Return the [X, Y] coordinate for the center point of the cell that contains the specified text.  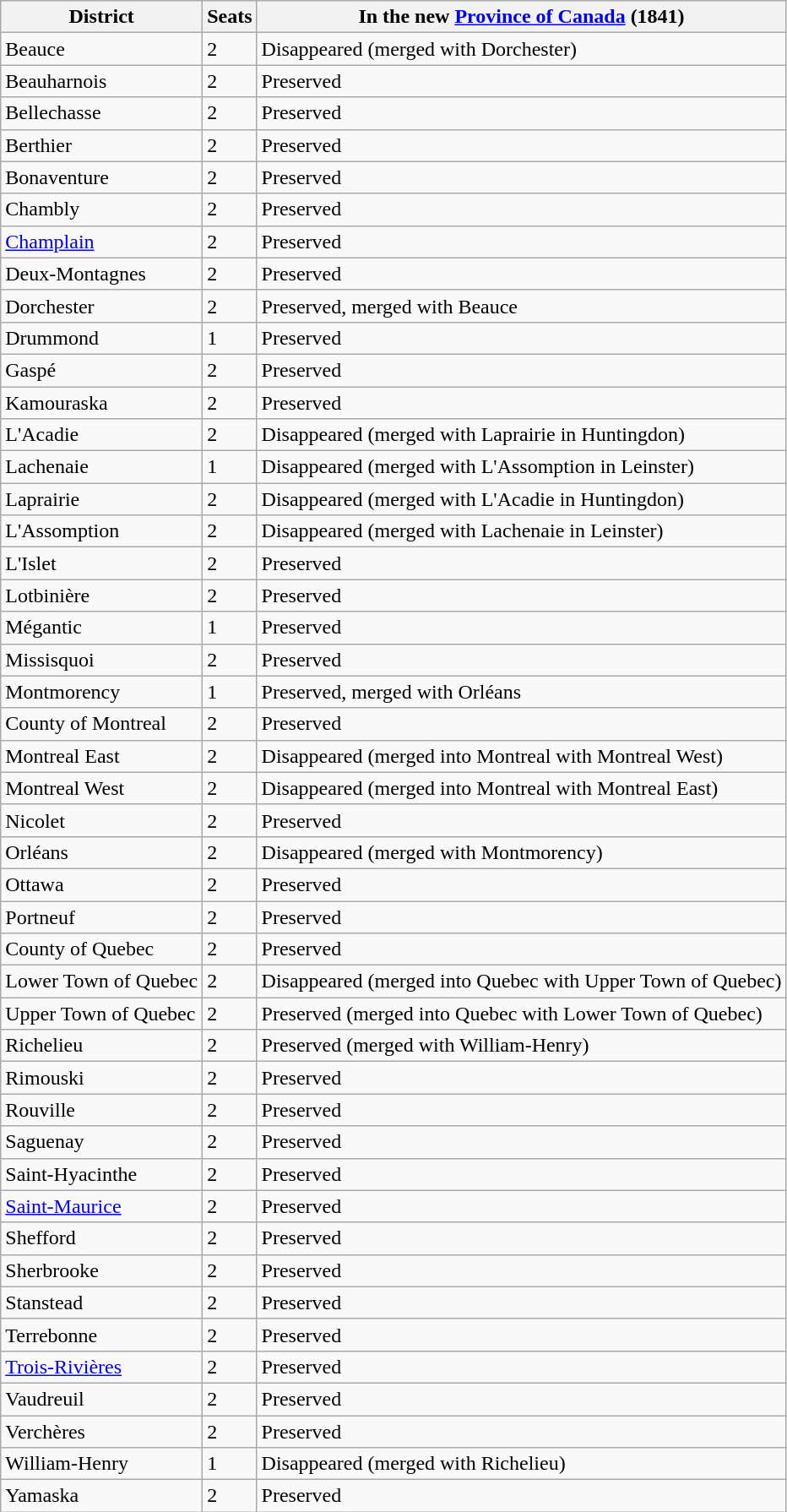
L'Assomption [101, 531]
Montreal East [101, 756]
Beauharnois [101, 81]
Richelieu [101, 1046]
Disappeared (merged with L'Assomption in Leinster) [522, 467]
Rouville [101, 1110]
Deux-Montagnes [101, 274]
Preserved (merged with William-Henry) [522, 1046]
Berthier [101, 145]
Vaudreuil [101, 1399]
Gaspé [101, 370]
Lachenaie [101, 467]
Lotbinière [101, 596]
Verchères [101, 1432]
Orléans [101, 852]
Saint-Hyacinthe [101, 1174]
Portneuf [101, 916]
Beauce [101, 49]
Saguenay [101, 1142]
Disappeared (merged with Montmorency) [522, 852]
Preserved, merged with Orléans [522, 692]
Disappeared (merged with Lachenaie in Leinster) [522, 531]
Upper Town of Quebec [101, 1014]
Disappeared (merged into Quebec with Upper Town of Quebec) [522, 982]
County of Quebec [101, 949]
Disappeared (merged into Montreal with Montreal East) [522, 788]
Dorchester [101, 306]
William-Henry [101, 1464]
Nicolet [101, 820]
Disappeared (merged into Montreal with Montreal West) [522, 756]
Preserved (merged into Quebec with Lower Town of Quebec) [522, 1014]
Laprairie [101, 499]
Champlain [101, 242]
Missisquoi [101, 660]
Seats [230, 17]
Montmorency [101, 692]
County of Montreal [101, 724]
Saint-Maurice [101, 1206]
Disappeared (merged with Laprairie in Huntingdon) [522, 435]
District [101, 17]
Chambly [101, 209]
Drummond [101, 338]
Rimouski [101, 1078]
L'Islet [101, 563]
Trois-Rivières [101, 1367]
Yamaska [101, 1496]
Lower Town of Quebec [101, 982]
Bellechasse [101, 113]
Shefford [101, 1238]
Stanstead [101, 1303]
Montreal West [101, 788]
Kamouraska [101, 403]
Terrebonne [101, 1335]
L'Acadie [101, 435]
Ottawa [101, 884]
Disappeared (merged with Dorchester) [522, 49]
Disappeared (merged with Richelieu) [522, 1464]
Preserved, merged with Beauce [522, 306]
Disappeared (merged with L'Acadie in Huntingdon) [522, 499]
Bonaventure [101, 177]
Sherbrooke [101, 1270]
In the new Province of Canada (1841) [522, 17]
Mégantic [101, 628]
